Return (x, y) of the center of cell containing provided text 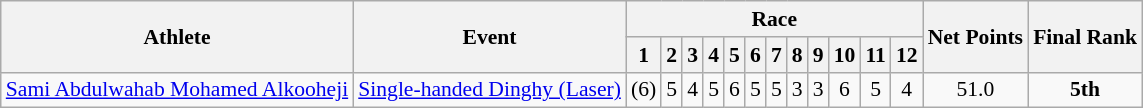
Net Points (976, 36)
12 (907, 55)
10 (845, 55)
Race (774, 19)
Athlete (177, 36)
2 (672, 55)
8 (798, 55)
5th (1085, 90)
1 (644, 55)
Final Rank (1085, 36)
51.0 (976, 90)
9 (818, 55)
Event (490, 36)
(6) (644, 90)
11 (876, 55)
Sami Abdulwahab Mohamed Alkooheji (177, 90)
Single-handed Dinghy (Laser) (490, 90)
7 (776, 55)
